Provide the [X, Y] coordinate of the cell's center where the given text is located.  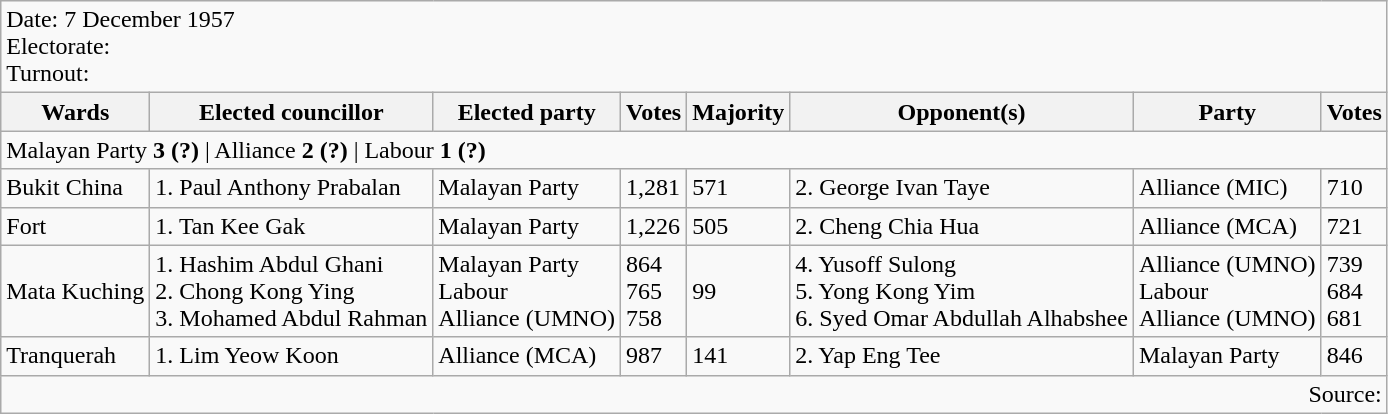
710 [1354, 188]
Malayan Party 3 (?) | Alliance 2 (?) | Labour 1 (?) [694, 150]
141 [738, 356]
Bukit China [76, 188]
1. Lim Yeow Koon [292, 356]
987 [654, 356]
99 [738, 291]
2. Yap Eng Tee [962, 356]
Elected party [527, 112]
Wards [76, 112]
1,281 [654, 188]
Source: [694, 394]
Alliance (MIC) [1227, 188]
864765758 [654, 291]
505 [738, 226]
1. Hashim Abdul Ghani2. Chong Kong Ying3. Mohamed Abdul Rahman [292, 291]
Date: 7 December 1957Electorate: Turnout: [694, 47]
721 [1354, 226]
571 [738, 188]
Alliance (UMNO)LabourAlliance (UMNO) [1227, 291]
Malayan PartyLabourAlliance (UMNO) [527, 291]
1. Tan Kee Gak [292, 226]
739684681 [1354, 291]
846 [1354, 356]
Elected councillor [292, 112]
Majority [738, 112]
Party [1227, 112]
Mata Kuching [76, 291]
Fort [76, 226]
4. Yusoff Sulong5. Yong Kong Yim6. Syed Omar Abdullah Alhabshee [962, 291]
1,226 [654, 226]
Tranquerah [76, 356]
2. Cheng Chia Hua [962, 226]
Opponent(s) [962, 112]
2. George Ivan Taye [962, 188]
1. Paul Anthony Prabalan [292, 188]
